Scan for the cell matching the given text and deliver its (X, Y) coordinate at center. 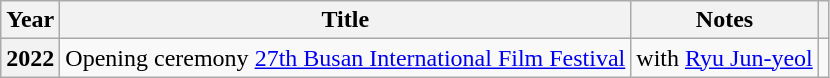
Year (30, 20)
Title (346, 20)
Notes (724, 20)
2022 (30, 58)
Opening ceremony 27th Busan International Film Festival (346, 58)
with Ryu Jun-yeol (724, 58)
